Locate the cell with the specified text and output its [x, y] center coordinate. 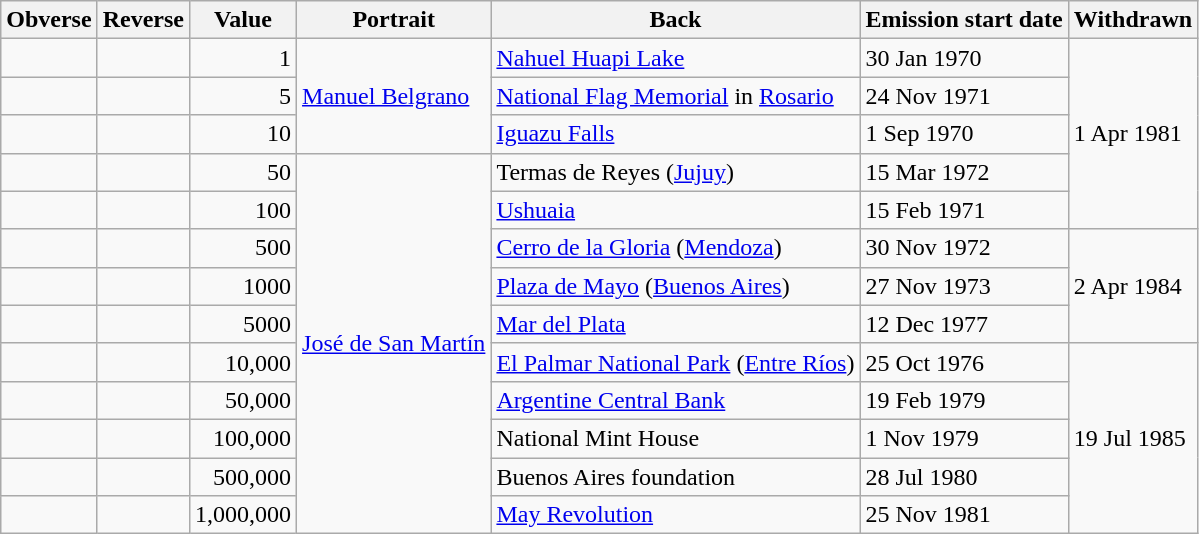
Iguazu Falls [676, 134]
1000 [242, 286]
100 [242, 210]
Ushuaia [676, 210]
Reverse [143, 20]
15 Feb 1971 [964, 210]
Manuel Belgrano [394, 96]
28 Jul 1980 [964, 477]
500,000 [242, 477]
Plaza de Mayo (Buenos Aires) [676, 286]
El Palmar National Park (Entre Ríos) [676, 362]
Nahuel Huapi Lake [676, 58]
25 Oct 1976 [964, 362]
19 Feb 1979 [964, 400]
25 Nov 1981 [964, 515]
19 Jul 1985 [1132, 438]
1 [242, 58]
Portrait [394, 20]
12 Dec 1977 [964, 324]
2 Apr 1984 [1132, 286]
Obverse [49, 20]
5 [242, 96]
27 Nov 1973 [964, 286]
May Revolution [676, 515]
10 [242, 134]
15 Mar 1972 [964, 172]
1 Sep 1970 [964, 134]
50,000 [242, 400]
30 Jan 1970 [964, 58]
Withdrawn [1132, 20]
1 Apr 1981 [1132, 134]
1 Nov 1979 [964, 438]
Termas de Reyes (Jujuy) [676, 172]
5000 [242, 324]
Emission start date [964, 20]
Back [676, 20]
National Flag Memorial in Rosario [676, 96]
Buenos Aires foundation [676, 477]
Value [242, 20]
50 [242, 172]
10,000 [242, 362]
José de San Martín [394, 344]
100,000 [242, 438]
30 Nov 1972 [964, 248]
National Mint House [676, 438]
24 Nov 1971 [964, 96]
Argentine Central Bank [676, 400]
500 [242, 248]
Mar del Plata [676, 324]
1,000,000 [242, 515]
Cerro de la Gloria (Mendoza) [676, 248]
